Output the [X, Y] coordinate of the center of the cell containing the given text.  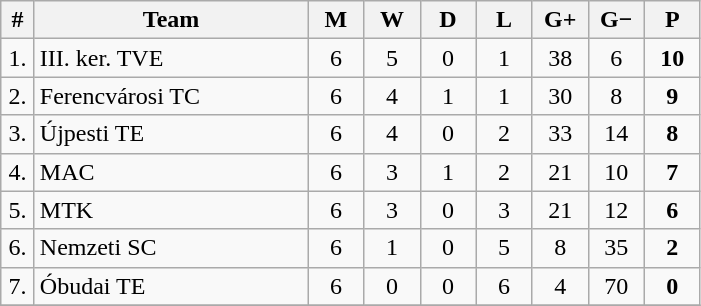
Ferencvárosi TC [171, 96]
30 [560, 96]
MAC [171, 172]
9 [672, 96]
Nemzeti SC [171, 248]
7. [18, 286]
7 [672, 172]
P [672, 20]
6. [18, 248]
Óbudai TE [171, 286]
G− [616, 20]
G+ [560, 20]
33 [560, 134]
2. [18, 96]
35 [616, 248]
14 [616, 134]
38 [560, 58]
# [18, 20]
5. [18, 210]
Újpesti TE [171, 134]
III. ker. TVE [171, 58]
4. [18, 172]
Team [171, 20]
3. [18, 134]
70 [616, 286]
M [336, 20]
12 [616, 210]
W [392, 20]
L [504, 20]
MTK [171, 210]
D [448, 20]
1. [18, 58]
